Output the (x, y) coordinate of the center of the cell containing the given text.  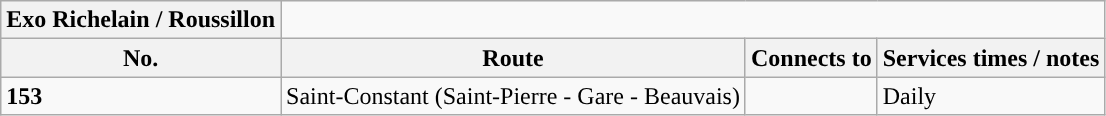
Connects to (811, 58)
Route (514, 58)
Daily (991, 96)
Saint-Constant (Saint-Pierre - Gare - Beauvais) (514, 96)
Exo Richelain / Roussillon (141, 20)
No. (141, 58)
153 (141, 96)
Services times / notes (991, 58)
